Provide the (x, y) coordinate of the cell's center where the given text is located.  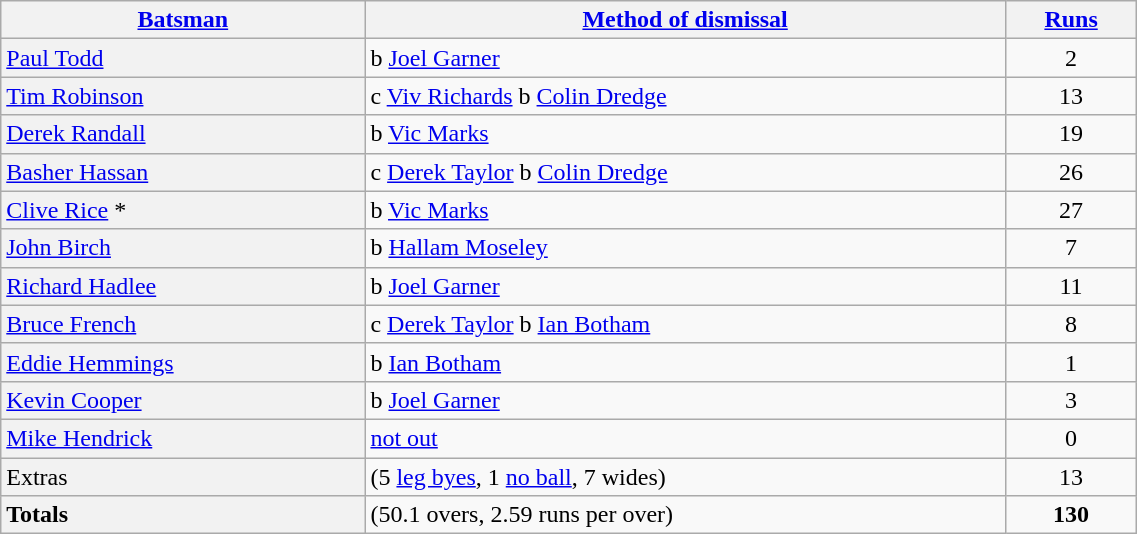
Batsman (183, 20)
26 (1071, 172)
Clive Rice * (183, 210)
27 (1071, 210)
Basher Hassan (183, 172)
Tim Robinson (183, 96)
Extras (183, 477)
John Birch (183, 248)
Mike Hendrick (183, 438)
11 (1071, 286)
3 (1071, 400)
(50.1 overs, 2.59 runs per over) (685, 515)
not out (685, 438)
Totals (183, 515)
c Derek Taylor b Colin Dredge (685, 172)
Runs (1071, 20)
Paul Todd (183, 58)
2 (1071, 58)
Method of dismissal (685, 20)
Kevin Cooper (183, 400)
c Viv Richards b Colin Dredge (685, 96)
Eddie Hemmings (183, 362)
(5 leg byes, 1 no ball, 7 wides) (685, 477)
0 (1071, 438)
b Ian Botham (685, 362)
Richard Hadlee (183, 286)
1 (1071, 362)
8 (1071, 324)
c Derek Taylor b Ian Botham (685, 324)
19 (1071, 134)
7 (1071, 248)
130 (1071, 515)
Bruce French (183, 324)
Derek Randall (183, 134)
b Hallam Moseley (685, 248)
